From the cell containing the given text, extract its center point as [X, Y] coordinate. 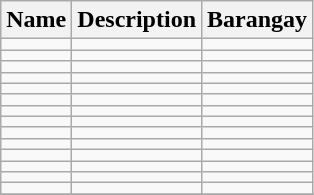
Barangay [258, 20]
Name [36, 20]
Description [137, 20]
